Search for the cell housing the specified text and yield its [x, y] center coordinate. 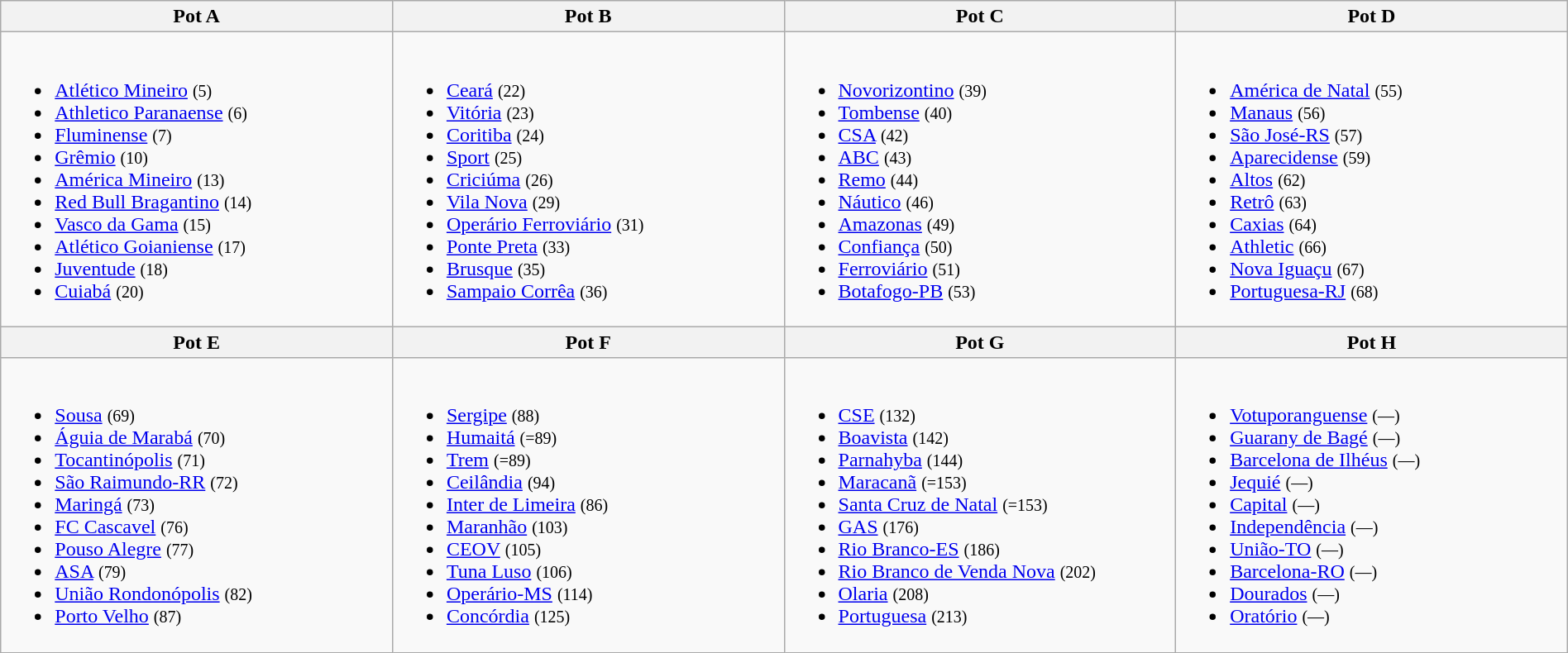
Pot A [197, 17]
Pot E [197, 342]
Novorizontino (39)Tombense (40)CSA (42)ABC (43)Remo (44)Náutico (46)Amazonas (49)Confiança (50)Ferroviário (51)Botafogo-PB (53) [980, 179]
Pot B [588, 17]
Pot F [588, 342]
América de Natal (55)Manaus (56)São José-RS (57)Aparecidense (59)Altos (62)Retrô (63)Caxias (64)Athletic (66)Nova Iguaçu (67)Portuguesa-RJ (68) [1372, 179]
Pot C [980, 17]
Sergipe (88)Humaitá (=89)Trem (=89)Ceilândia (94)Inter de Limeira (86)Maranhão (103)CEOV (105)Tuna Luso (106)Operário-MS (114)Concórdia (125) [588, 505]
Pot D [1372, 17]
Ceará (22)Vitória (23)Coritiba (24)Sport (25)Criciúma (26)Vila Nova (29)Operário Ferroviário (31)Ponte Preta (33)Brusque (35)Sampaio Corrêa (36) [588, 179]
Pot G [980, 342]
Pot H [1372, 342]
